From the cell containing the given text, extract its center point as (x, y) coordinate. 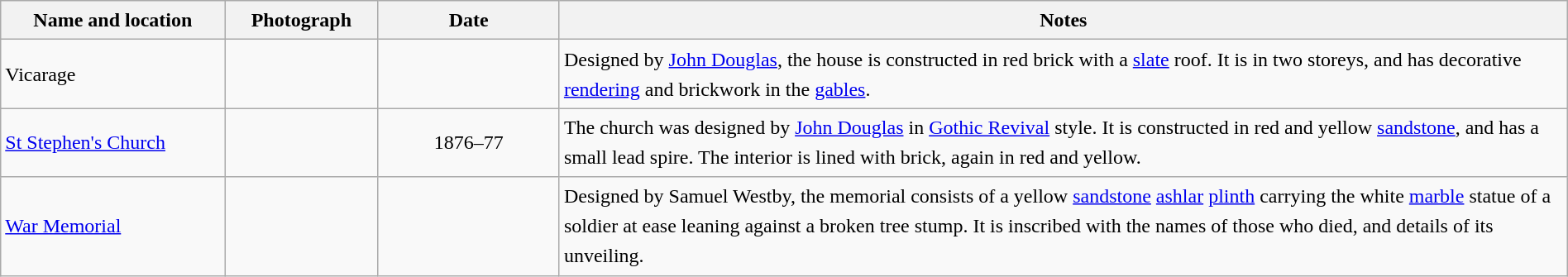
War Memorial (112, 227)
Photograph (301, 20)
Name and location (112, 20)
St Stephen's Church (112, 142)
Date (468, 20)
1876–77 (468, 142)
Notes (1064, 20)
Vicarage (112, 74)
